Locate the cell with the specified text and output its (X, Y) center coordinate. 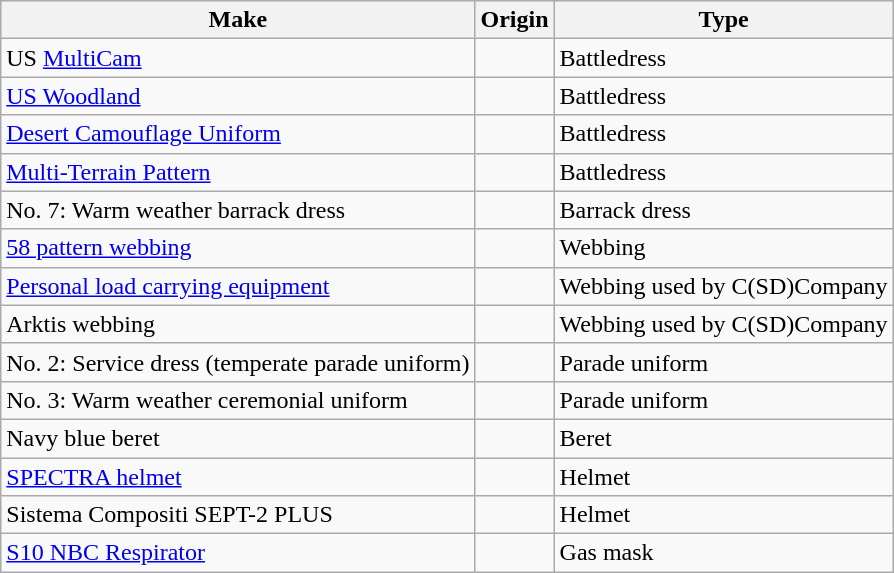
Beret (724, 438)
Webbing (724, 248)
No. 3: Warm weather ceremonial uniform (238, 400)
Personal load carrying equipment (238, 286)
Multi-Terrain Pattern (238, 172)
Arktis webbing (238, 324)
No. 2: Service dress (temperate parade uniform) (238, 362)
58 pattern webbing (238, 248)
Sistema Compositi SEPT-2 PLUS (238, 515)
Desert Camouflage Uniform (238, 134)
Gas mask (724, 553)
Origin (514, 20)
Make (238, 20)
Type (724, 20)
No. 7: Warm weather barrack dress (238, 210)
US MultiCam (238, 58)
S10 NBC Respirator (238, 553)
Navy blue beret (238, 438)
SPECTRA helmet (238, 477)
US Woodland (238, 96)
Barrack dress (724, 210)
